Output the [X, Y] coordinate of the center of the cell containing the given text.  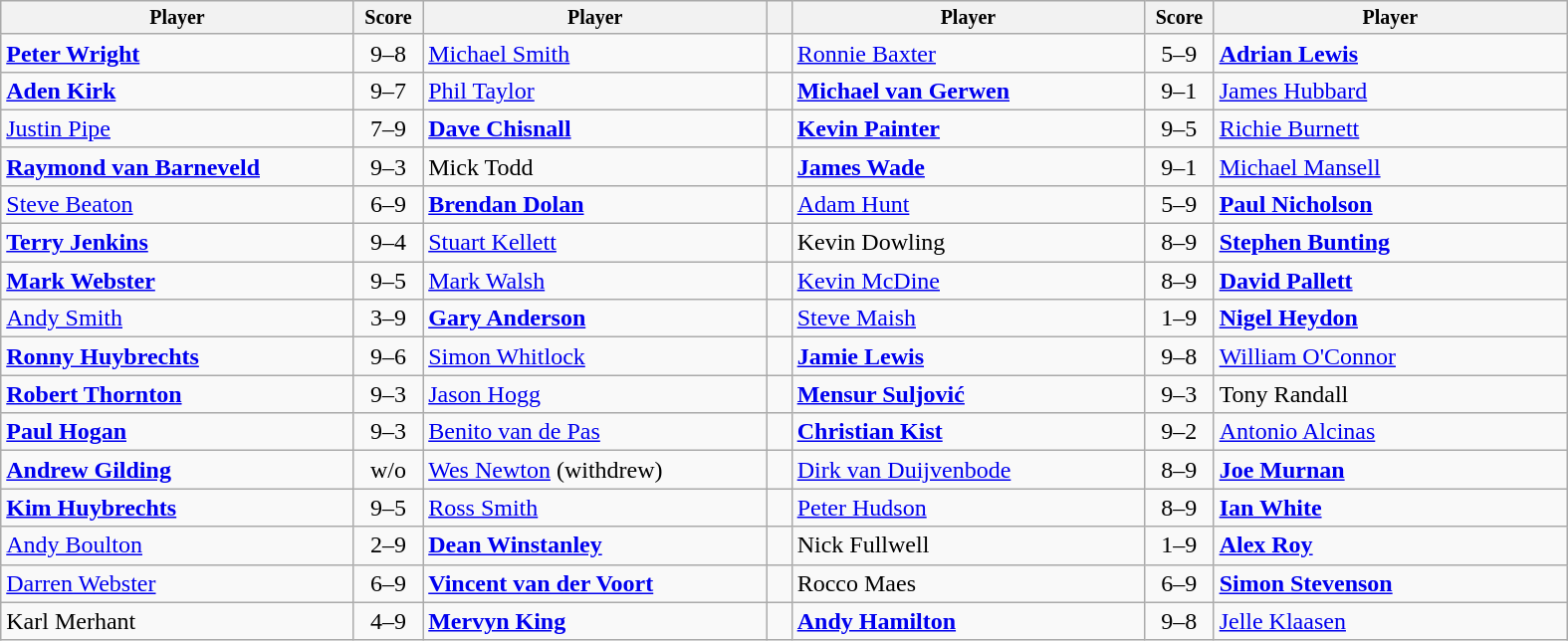
Kevin Dowling [968, 243]
Simon Whitlock [595, 356]
Mensur Suljović [968, 394]
Steve Beaton [177, 204]
Mervyn King [595, 621]
Adrian Lewis [1390, 53]
James Hubbard [1390, 91]
Kevin Painter [968, 128]
Andy Boulton [177, 545]
Andy Hamilton [968, 621]
Antonio Alcinas [1390, 432]
Jason Hogg [595, 394]
Terry Jenkins [177, 243]
Raymond van Barneveld [177, 166]
2–9 [388, 545]
Kim Huybrechts [177, 508]
9–4 [388, 243]
Kevin McDine [968, 281]
Ian White [1390, 508]
Mick Todd [595, 166]
Tony Randall [1390, 394]
Steve Maish [968, 319]
Ronnie Baxter [968, 53]
Wes Newton (withdrew) [595, 470]
Joe Murnan [1390, 470]
Dirk van Duijvenbode [968, 470]
Michael Mansell [1390, 166]
Michael Smith [595, 53]
Andy Smith [177, 319]
Stephen Bunting [1390, 243]
Christian Kist [968, 432]
Simon Stevenson [1390, 583]
Peter Hudson [968, 508]
9–6 [388, 356]
Justin Pipe [177, 128]
Karl Merhant [177, 621]
4–9 [388, 621]
Gary Anderson [595, 319]
Andrew Gilding [177, 470]
Nick Fullwell [968, 545]
Michael van Gerwen [968, 91]
3–9 [388, 319]
Mark Walsh [595, 281]
9–7 [388, 91]
Brendan Dolan [595, 204]
7–9 [388, 128]
Vincent van der Voort [595, 583]
Alex Roy [1390, 545]
Ross Smith [595, 508]
Mark Webster [177, 281]
Richie Burnett [1390, 128]
James Wade [968, 166]
Aden Kirk [177, 91]
Paul Hogan [177, 432]
Robert Thornton [177, 394]
Dean Winstanley [595, 545]
Peter Wright [177, 53]
Adam Hunt [968, 204]
Stuart Kellett [595, 243]
David Pallett [1390, 281]
Rocco Maes [968, 583]
Phil Taylor [595, 91]
Ronny Huybrechts [177, 356]
Benito van de Pas [595, 432]
Darren Webster [177, 583]
Jamie Lewis [968, 356]
Dave Chisnall [595, 128]
Jelle Klaasen [1390, 621]
Nigel Heydon [1390, 319]
Paul Nicholson [1390, 204]
w/o [388, 470]
William O'Connor [1390, 356]
9–2 [1179, 432]
